Scan for the cell matching the given text and deliver its (X, Y) coordinate at center. 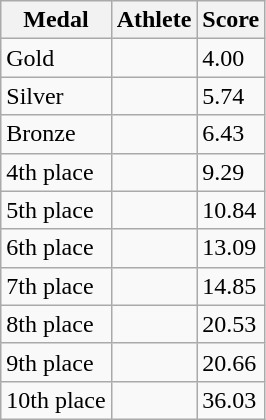
10th place (56, 400)
20.66 (231, 362)
8th place (56, 324)
14.85 (231, 286)
Silver (56, 96)
Athlete (154, 20)
5th place (56, 210)
Medal (56, 20)
6.43 (231, 134)
13.09 (231, 248)
6th place (56, 248)
7th place (56, 286)
20.53 (231, 324)
9th place (56, 362)
4.00 (231, 58)
5.74 (231, 96)
Bronze (56, 134)
36.03 (231, 400)
Score (231, 20)
4th place (56, 172)
10.84 (231, 210)
Gold (56, 58)
9.29 (231, 172)
